Determine the (x, y) coordinate at the center of the cell enclosing the given text.  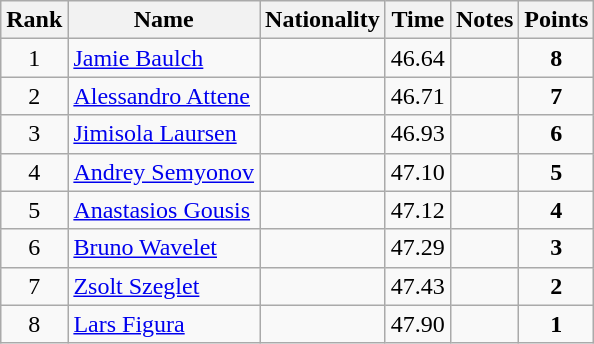
Anastasios Gousis (164, 210)
47.90 (418, 324)
46.64 (418, 58)
Time (418, 20)
47.43 (418, 286)
47.12 (418, 210)
Notes (484, 20)
Rank (34, 20)
Jimisola Laursen (164, 134)
Bruno Wavelet (164, 248)
46.93 (418, 134)
47.29 (418, 248)
Zsolt Szeglet (164, 286)
Lars Figura (164, 324)
Name (164, 20)
Jamie Baulch (164, 58)
Nationality (323, 20)
Andrey Semyonov (164, 172)
46.71 (418, 96)
47.10 (418, 172)
Alessandro Attene (164, 96)
Points (556, 20)
